Return the (x, y) coordinate for the center point of the cell that contains the specified text.  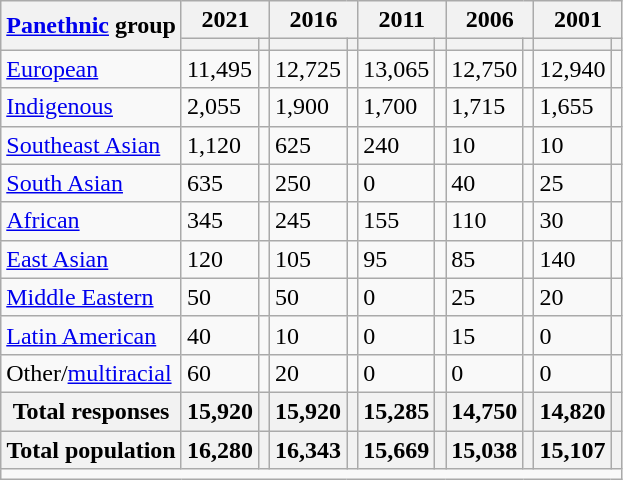
15,038 (484, 449)
60 (220, 373)
625 (308, 145)
12,725 (308, 69)
Middle Eastern (92, 297)
1,655 (572, 107)
Southeast Asian (92, 145)
14,750 (484, 411)
2021 (225, 20)
345 (220, 221)
13,065 (396, 69)
12,750 (484, 69)
Total population (92, 449)
African (92, 221)
15,285 (396, 411)
2006 (490, 20)
2011 (402, 20)
12,940 (572, 69)
15 (484, 335)
Other/multiracial (92, 373)
120 (220, 259)
Panethnic group (92, 26)
1,120 (220, 145)
245 (308, 221)
Total responses (92, 411)
2001 (578, 20)
105 (308, 259)
1,700 (396, 107)
East Asian (92, 259)
1,900 (308, 107)
85 (484, 259)
110 (484, 221)
250 (308, 183)
1,715 (484, 107)
Latin American (92, 335)
2016 (314, 20)
11,495 (220, 69)
240 (396, 145)
635 (220, 183)
15,107 (572, 449)
30 (572, 221)
16,280 (220, 449)
15,669 (396, 449)
16,343 (308, 449)
155 (396, 221)
South Asian (92, 183)
Indigenous (92, 107)
95 (396, 259)
140 (572, 259)
2,055 (220, 107)
European (92, 69)
14,820 (572, 411)
